Detect which cell encompasses the target text, then output its [X, Y] center coordinate. 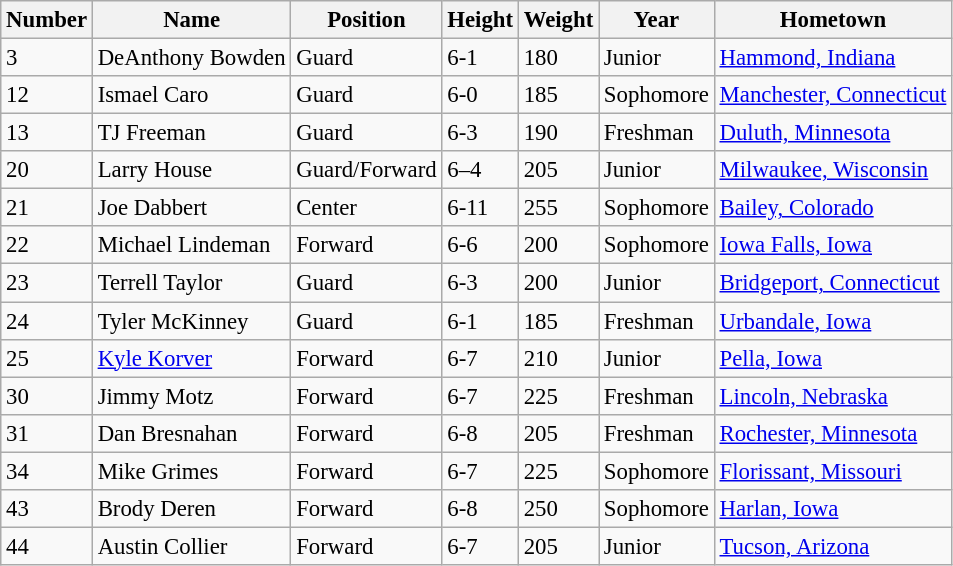
6-6 [480, 245]
Manchester, Connecticut [832, 95]
31 [47, 433]
Position [366, 20]
Hometown [832, 20]
22 [47, 245]
25 [47, 358]
Tyler McKinney [192, 321]
Lincoln, Nebraska [832, 396]
Number [47, 20]
12 [47, 95]
Harlan, Iowa [832, 509]
Name [192, 20]
DeAnthony Bowden [192, 58]
Height [480, 20]
Weight [558, 20]
Terrell Taylor [192, 283]
Hammond, Indiana [832, 58]
44 [47, 546]
Center [366, 208]
6-0 [480, 95]
Year [657, 20]
250 [558, 509]
Tucson, Arizona [832, 546]
Brody Deren [192, 509]
20 [47, 170]
190 [558, 133]
180 [558, 58]
Joe Dabbert [192, 208]
Bailey, Colorado [832, 208]
Bridgeport, Connecticut [832, 283]
Dan Bresnahan [192, 433]
255 [558, 208]
Ismael Caro [192, 95]
Pella, Iowa [832, 358]
Milwaukee, Wisconsin [832, 170]
Iowa Falls, Iowa [832, 245]
3 [47, 58]
30 [47, 396]
Mike Grimes [192, 471]
Jimmy Motz [192, 396]
210 [558, 358]
Rochester, Minnesota [832, 433]
TJ Freeman [192, 133]
13 [47, 133]
Michael Lindeman [192, 245]
Urbandale, Iowa [832, 321]
Kyle Korver [192, 358]
Larry House [192, 170]
Florissant, Missouri [832, 471]
24 [47, 321]
6–4 [480, 170]
21 [47, 208]
34 [47, 471]
Guard/Forward [366, 170]
43 [47, 509]
Austin Collier [192, 546]
23 [47, 283]
6-11 [480, 208]
Duluth, Minnesota [832, 133]
